Scan for the cell matching the given text and deliver its [x, y] coordinate at center. 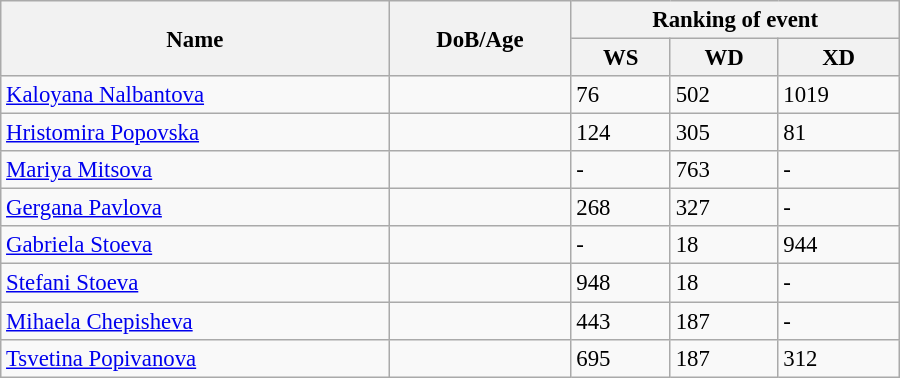
124 [620, 133]
Kaloyana Nalbantova [195, 95]
312 [838, 358]
81 [838, 133]
695 [620, 358]
Hristomira Popovska [195, 133]
327 [724, 208]
948 [620, 283]
Mihaela Chepisheva [195, 321]
1019 [838, 95]
Tsvetina Popivanova [195, 358]
Mariya Mitsova [195, 170]
763 [724, 170]
WS [620, 58]
944 [838, 245]
268 [620, 208]
Gabriela Stoeva [195, 245]
76 [620, 95]
WD [724, 58]
Ranking of event [735, 20]
Gergana Pavlova [195, 208]
XD [838, 58]
DoB/Age [480, 38]
Name [195, 38]
305 [724, 133]
Stefani Stoeva [195, 283]
502 [724, 95]
443 [620, 321]
